From the cell containing the given text, extract its center point as [x, y] coordinate. 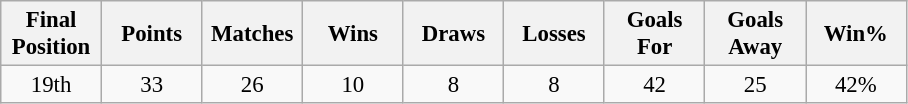
26 [252, 85]
Goals Away [756, 34]
25 [756, 85]
Points [152, 34]
Draws [454, 34]
Goals For [654, 34]
10 [354, 85]
42% [856, 85]
Wins [354, 34]
42 [654, 85]
Matches [252, 34]
Win% [856, 34]
Losses [554, 34]
19th [52, 85]
Final Position [52, 34]
33 [152, 85]
